Scan for the cell matching the given text and deliver its [x, y] coordinate at center. 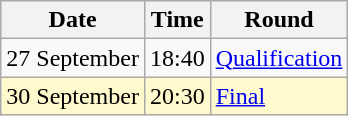
Time [177, 20]
Round [279, 20]
20:30 [177, 96]
27 September [73, 58]
18:40 [177, 58]
Date [73, 20]
30 September [73, 96]
Qualification [279, 58]
Final [279, 96]
